Scan for the cell matching the given text and deliver its (X, Y) coordinate at center. 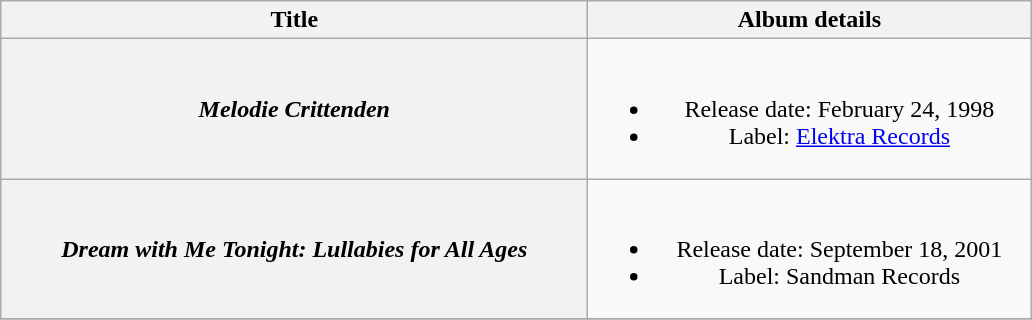
Dream with Me Tonight: Lullabies for All Ages (294, 249)
Release date: February 24, 1998Label: Elektra Records (810, 109)
Release date: September 18, 2001Label: Sandman Records (810, 249)
Album details (810, 20)
Melodie Crittenden (294, 109)
Title (294, 20)
